Output the (X, Y) coordinate of the center of the cell containing the given text.  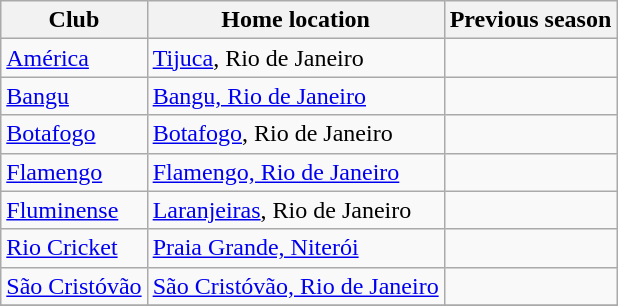
Previous season (530, 20)
Tijuca, Rio de Janeiro (296, 58)
Fluminense (74, 210)
Club (74, 20)
Bangu (74, 96)
Home location (296, 20)
Praia Grande, Niterói (296, 248)
Bangu, Rio de Janeiro (296, 96)
Flamengo, Rio de Janeiro (296, 172)
Botafogo, Rio de Janeiro (296, 134)
Laranjeiras, Rio de Janeiro (296, 210)
Rio Cricket (74, 248)
Botafogo (74, 134)
São Cristóvão, Rio de Janeiro (296, 286)
São Cristóvão (74, 286)
América (74, 58)
Flamengo (74, 172)
